Return the [x, y] coordinate for the center point of the cell that contains the specified text.  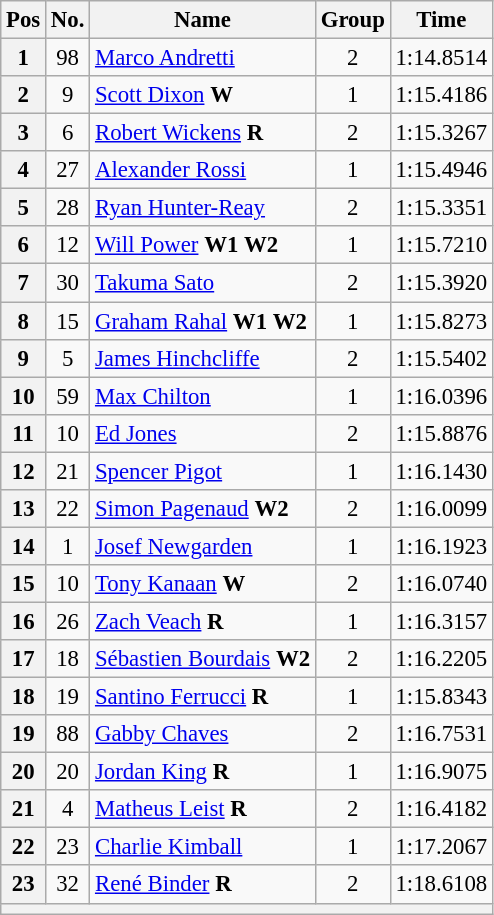
8 [24, 321]
Charlie Kimball [203, 847]
Will Power W1 W2 [203, 245]
1:16.1430 [441, 471]
1:17.2067 [441, 847]
14 [24, 546]
32 [68, 885]
1:15.8876 [441, 433]
88 [68, 734]
1:15.4946 [441, 170]
1:16.2205 [441, 659]
Takuma Sato [203, 283]
Simon Pagenaud W2 [203, 509]
30 [68, 283]
1:16.9075 [441, 772]
7 [24, 283]
Gabby Chaves [203, 734]
1:16.1923 [441, 546]
Ed Jones [203, 433]
1:15.8343 [441, 697]
1:15.3351 [441, 208]
Time [441, 20]
1:15.3920 [441, 283]
James Hinchcliffe [203, 358]
René Binder R [203, 885]
1:16.3157 [441, 621]
1:18.6108 [441, 885]
17 [24, 659]
Marco Andretti [203, 58]
Zach Veach R [203, 621]
28 [68, 208]
26 [68, 621]
Tony Kanaan W [203, 584]
Scott Dixon W [203, 95]
98 [68, 58]
1:15.7210 [441, 245]
Sébastien Bourdais W2 [203, 659]
1:15.8273 [441, 321]
Jordan King R [203, 772]
11 [24, 433]
Max Chilton [203, 396]
Name [203, 20]
Group [352, 20]
Robert Wickens R [203, 133]
13 [24, 509]
1:16.0099 [441, 509]
Alexander Rossi [203, 170]
1:15.4186 [441, 95]
No. [68, 20]
1:16.4182 [441, 809]
59 [68, 396]
27 [68, 170]
Ryan Hunter-Reay [203, 208]
Matheus Leist R [203, 809]
3 [24, 133]
Santino Ferrucci R [203, 697]
1:16.7531 [441, 734]
Spencer Pigot [203, 471]
1:16.0740 [441, 584]
1:15.5402 [441, 358]
1:14.8514 [441, 58]
1:15.3267 [441, 133]
Pos [24, 20]
1:16.0396 [441, 396]
Graham Rahal W1 W2 [203, 321]
16 [24, 621]
Josef Newgarden [203, 546]
